Output the (x, y) coordinate of the center of the cell containing the given text.  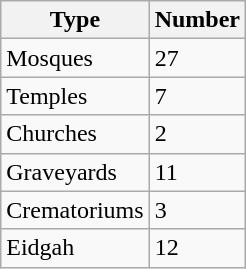
Churches (75, 134)
Number (197, 20)
Temples (75, 96)
2 (197, 134)
11 (197, 172)
12 (197, 248)
Eidgah (75, 248)
27 (197, 58)
Graveyards (75, 172)
7 (197, 96)
Mosques (75, 58)
Crematoriums (75, 210)
Type (75, 20)
3 (197, 210)
